For the text-containing cell, return its midpoint in (x, y) coordinate format. 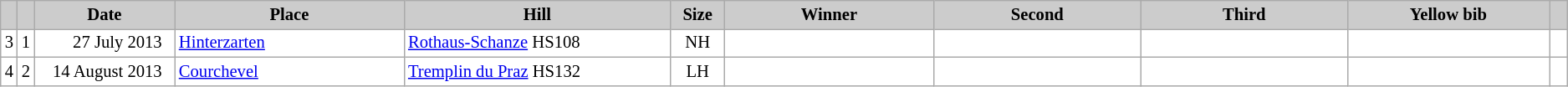
1 (26, 43)
Rothaus-Schanze HS108 (537, 43)
14 August 2013 (105, 71)
Courchevel (289, 71)
Winner (830, 14)
Date (105, 14)
Place (289, 14)
Hinterzarten (289, 43)
Third (1244, 14)
3 (9, 43)
Tremplin du Praz HS132 (537, 71)
LH (697, 71)
Yellow bib (1448, 14)
Size (697, 14)
4 (9, 71)
Second (1037, 14)
27 July 2013 (105, 43)
2 (26, 71)
NH (697, 43)
Hill (537, 14)
